Return the [x, y] coordinate for the center point of the cell that contains the specified text.  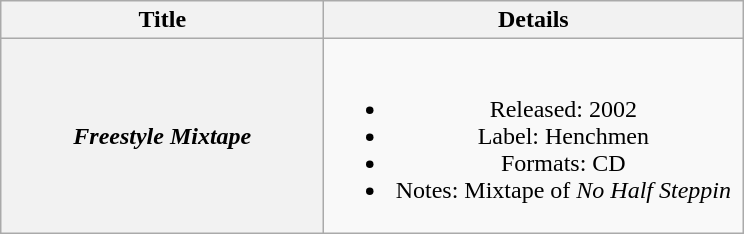
Details [534, 20]
Released: 2002Label: HenchmenFormats: CDNotes: Mixtape of No Half Steppin [534, 136]
Title [162, 20]
Freestyle Mixtape [162, 136]
